Determine the (X, Y) coordinate at the center of the cell enclosing the given text.  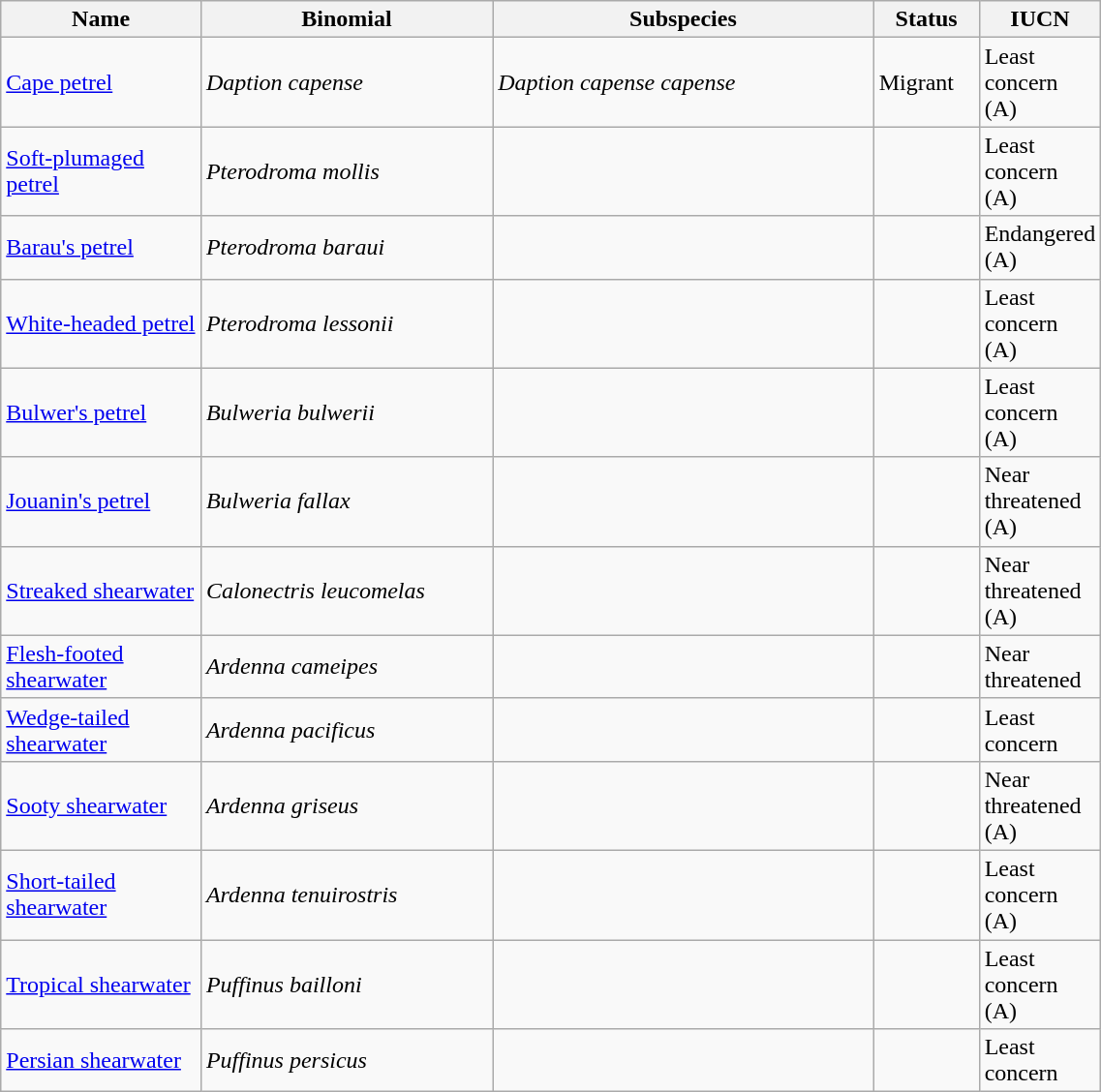
Calonectris leucomelas (347, 591)
Binomial (347, 19)
Ardenna pacificus (347, 730)
Pterodroma lessonii (347, 323)
Flesh-footed shearwater (101, 666)
Near threatened (1040, 666)
Persian shearwater (101, 1061)
Endangered(A) (1040, 248)
Migrant (926, 82)
Name (101, 19)
Pterodroma mollis (347, 171)
IUCN (1040, 19)
Soft-plumaged petrel (101, 171)
Bulweria fallax (347, 501)
Short-tailed shearwater (101, 895)
Puffinus bailloni (347, 984)
Bulweria bulwerii (347, 412)
Status (926, 19)
Daption capense capense (684, 82)
Pterodroma baraui (347, 248)
Tropical shearwater (101, 984)
White-headed petrel (101, 323)
Ardenna tenuirostris (347, 895)
Ardenna cameipes (347, 666)
Ardenna griseus (347, 805)
Cape petrel (101, 82)
Streaked shearwater (101, 591)
Bulwer's petrel (101, 412)
Wedge-tailed shearwater (101, 730)
Jouanin's petrel (101, 501)
Puffinus persicus (347, 1061)
Sooty shearwater (101, 805)
Subspecies (684, 19)
Daption capense (347, 82)
Barau's petrel (101, 248)
